Identify which cell holds the provided text, then report its (x, y) central coordinate. 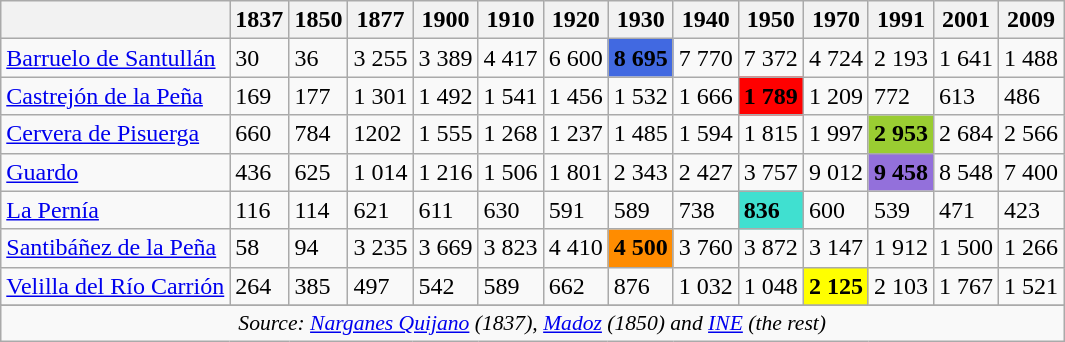
3 823 (510, 248)
1 541 (510, 96)
1 594 (706, 134)
La Pernía (116, 210)
9 012 (836, 172)
1900 (446, 20)
8 695 (640, 58)
3 255 (380, 58)
486 (1032, 96)
177 (318, 96)
1 532 (640, 96)
1 521 (1032, 286)
1202 (380, 134)
8 548 (966, 172)
1 506 (510, 172)
2 343 (640, 172)
1 301 (380, 96)
621 (380, 210)
3 147 (836, 248)
2 427 (706, 172)
Cervera de Pisuerga (116, 134)
2 953 (900, 134)
3 872 (770, 248)
1 268 (510, 134)
7 372 (770, 58)
772 (900, 96)
1 216 (446, 172)
2 684 (966, 134)
58 (260, 248)
1 767 (966, 286)
1 485 (640, 134)
876 (640, 286)
613 (966, 96)
1 666 (706, 96)
4 500 (640, 248)
3 669 (446, 248)
738 (706, 210)
539 (900, 210)
Castrejón de la Peña (116, 96)
1 266 (1032, 248)
1991 (900, 20)
3 389 (446, 58)
423 (1032, 210)
3 760 (706, 248)
30 (260, 58)
1 997 (836, 134)
7 770 (706, 58)
1 014 (380, 172)
Guardo (116, 172)
4 410 (576, 248)
1940 (706, 20)
116 (260, 210)
497 (380, 286)
1920 (576, 20)
591 (576, 210)
Barruelo de Santullán (116, 58)
4 417 (510, 58)
4 724 (836, 58)
1 456 (576, 96)
1877 (380, 20)
36 (318, 58)
2 103 (900, 286)
94 (318, 248)
1 555 (446, 134)
1 492 (446, 96)
1 801 (576, 172)
2009 (1032, 20)
662 (576, 286)
264 (260, 286)
471 (966, 210)
114 (318, 210)
1 500 (966, 248)
Santibáñez de la Peña (116, 248)
Source: Narganes Quijano (1837), Madoz (1850) and INE (the rest) (532, 323)
784 (318, 134)
630 (510, 210)
169 (260, 96)
1950 (770, 20)
1910 (510, 20)
1 912 (900, 248)
600 (836, 210)
1 789 (770, 96)
9 458 (900, 172)
1 032 (706, 286)
611 (446, 210)
542 (446, 286)
Velilla del Río Carrión (116, 286)
1 641 (966, 58)
1 488 (1032, 58)
1 209 (836, 96)
1 048 (770, 286)
1930 (640, 20)
1 815 (770, 134)
6 600 (576, 58)
1 237 (576, 134)
7 400 (1032, 172)
1850 (318, 20)
3 757 (770, 172)
2 125 (836, 286)
436 (260, 172)
3 235 (380, 248)
385 (318, 286)
660 (260, 134)
1837 (260, 20)
1970 (836, 20)
2 193 (900, 58)
2 566 (1032, 134)
2001 (966, 20)
625 (318, 172)
836 (770, 210)
